Search for the cell housing the specified text and yield its (x, y) center coordinate. 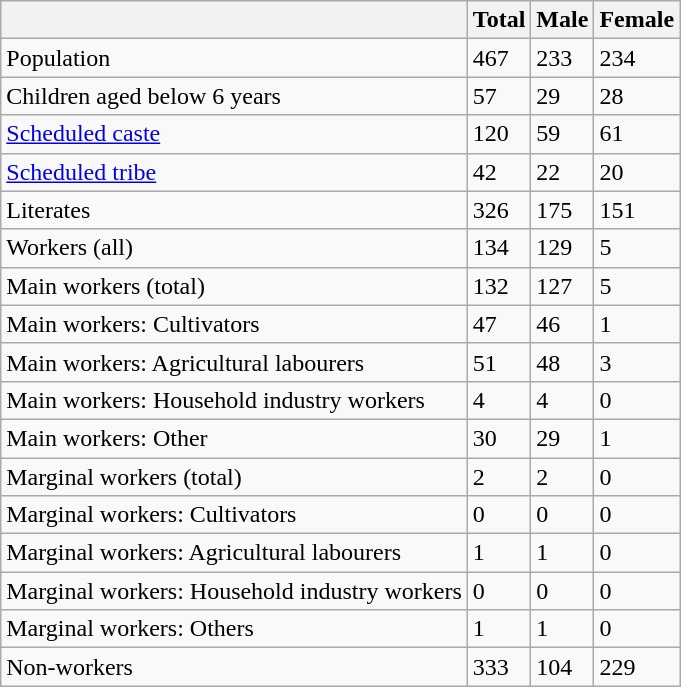
127 (562, 286)
104 (562, 667)
Non-workers (234, 667)
333 (499, 667)
28 (637, 96)
3 (637, 362)
Marginal workers: Agricultural labourers (234, 553)
Marginal workers: Cultivators (234, 515)
Main workers: Household industry workers (234, 400)
132 (499, 286)
Total (499, 20)
229 (637, 667)
467 (499, 58)
Main workers (total) (234, 286)
22 (562, 172)
57 (499, 96)
Scheduled tribe (234, 172)
51 (499, 362)
47 (499, 324)
Population (234, 58)
Scheduled caste (234, 134)
Main workers: Other (234, 438)
Marginal workers (total) (234, 477)
Male (562, 20)
61 (637, 134)
46 (562, 324)
233 (562, 58)
151 (637, 210)
Children aged below 6 years (234, 96)
120 (499, 134)
175 (562, 210)
48 (562, 362)
30 (499, 438)
Female (637, 20)
20 (637, 172)
59 (562, 134)
Marginal workers: Household industry workers (234, 591)
134 (499, 248)
234 (637, 58)
Workers (all) (234, 248)
129 (562, 248)
Main workers: Agricultural labourers (234, 362)
42 (499, 172)
Main workers: Cultivators (234, 324)
326 (499, 210)
Literates (234, 210)
Marginal workers: Others (234, 629)
